From the cell containing the given text, extract its center point as [x, y] coordinate. 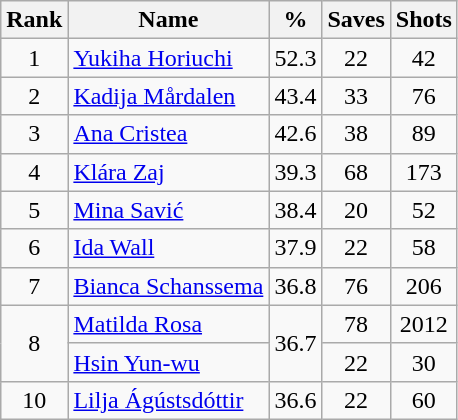
10 [34, 400]
4 [34, 172]
1 [34, 58]
206 [424, 286]
39.3 [296, 172]
30 [424, 362]
8 [34, 343]
43.4 [296, 96]
42.6 [296, 134]
3 [34, 134]
173 [424, 172]
Hsin Yun-wu [168, 362]
5 [34, 210]
Kadija Mårdalen [168, 96]
6 [34, 248]
36.8 [296, 286]
33 [356, 96]
Ana Cristea [168, 134]
Saves [356, 20]
Name [168, 20]
78 [356, 324]
37.9 [296, 248]
% [296, 20]
52 [424, 210]
Bianca Schanssema [168, 286]
36.6 [296, 400]
Yukiha Horiuchi [168, 58]
Mina Savić [168, 210]
58 [424, 248]
89 [424, 134]
68 [356, 172]
Lilja Ágústsdóttir [168, 400]
7 [34, 286]
Ida Wall [168, 248]
2012 [424, 324]
Matilda Rosa [168, 324]
60 [424, 400]
42 [424, 58]
36.7 [296, 343]
Shots [424, 20]
52.3 [296, 58]
Klára Zaj [168, 172]
38.4 [296, 210]
Rank [34, 20]
38 [356, 134]
2 [34, 96]
20 [356, 210]
